Provide the (x, y) coordinate of the cell's center where the given text is located.  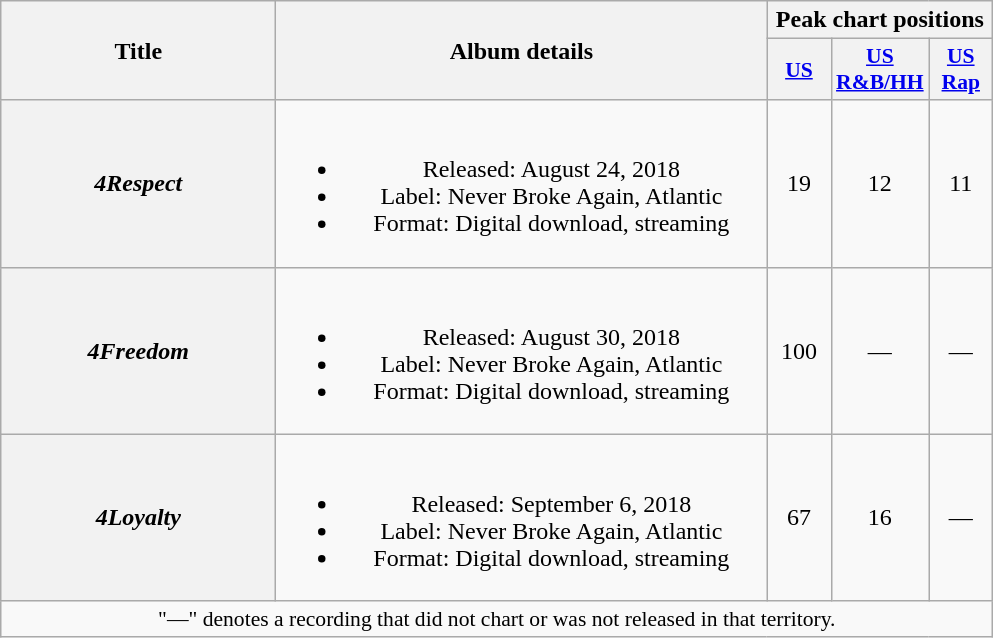
16 (880, 518)
US Rap (961, 70)
USR&B/HH (880, 70)
Title (138, 50)
4Respect (138, 184)
4Freedom (138, 350)
11 (961, 184)
Peak chart positions (880, 20)
100 (799, 350)
US (799, 70)
67 (799, 518)
4Loyalty (138, 518)
12 (880, 184)
19 (799, 184)
Album details (522, 50)
Released: August 30, 2018Label: Never Broke Again, AtlanticFormat: Digital download, streaming (522, 350)
"—" denotes a recording that did not chart or was not released in that territory. (497, 619)
Released: September 6, 2018Label: Never Broke Again, AtlanticFormat: Digital download, streaming (522, 518)
Released: August 24, 2018Label: Never Broke Again, AtlanticFormat: Digital download, streaming (522, 184)
